Return [x, y] of the center of cell containing provided text 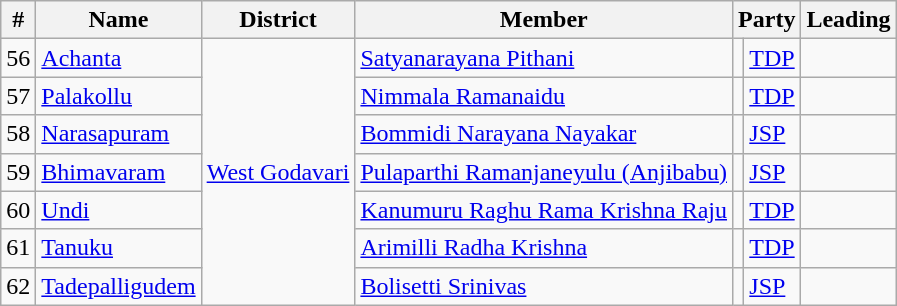
56 [18, 58]
Narasapuram [118, 134]
60 [18, 210]
Tanuku [118, 248]
61 [18, 248]
59 [18, 172]
Bhimavaram [118, 172]
Kanumuru Raghu Rama Krishna Raju [544, 210]
Party [767, 20]
# [18, 20]
Bommidi Narayana Nayakar [544, 134]
Pulaparthi Ramanjaneyulu (Anjibabu) [544, 172]
Member [544, 20]
District [278, 20]
Palakollu [118, 96]
Tadepalligudem [118, 286]
Name [118, 20]
Satyanarayana Pithani [544, 58]
Undi [118, 210]
Arimilli Radha Krishna [544, 248]
Leading [848, 20]
58 [18, 134]
West Godavari [278, 172]
Achanta [118, 58]
57 [18, 96]
62 [18, 286]
Nimmala Ramanaidu [544, 96]
Bolisetti Srinivas [544, 286]
